For the text-containing cell, return its midpoint in (X, Y) coordinate format. 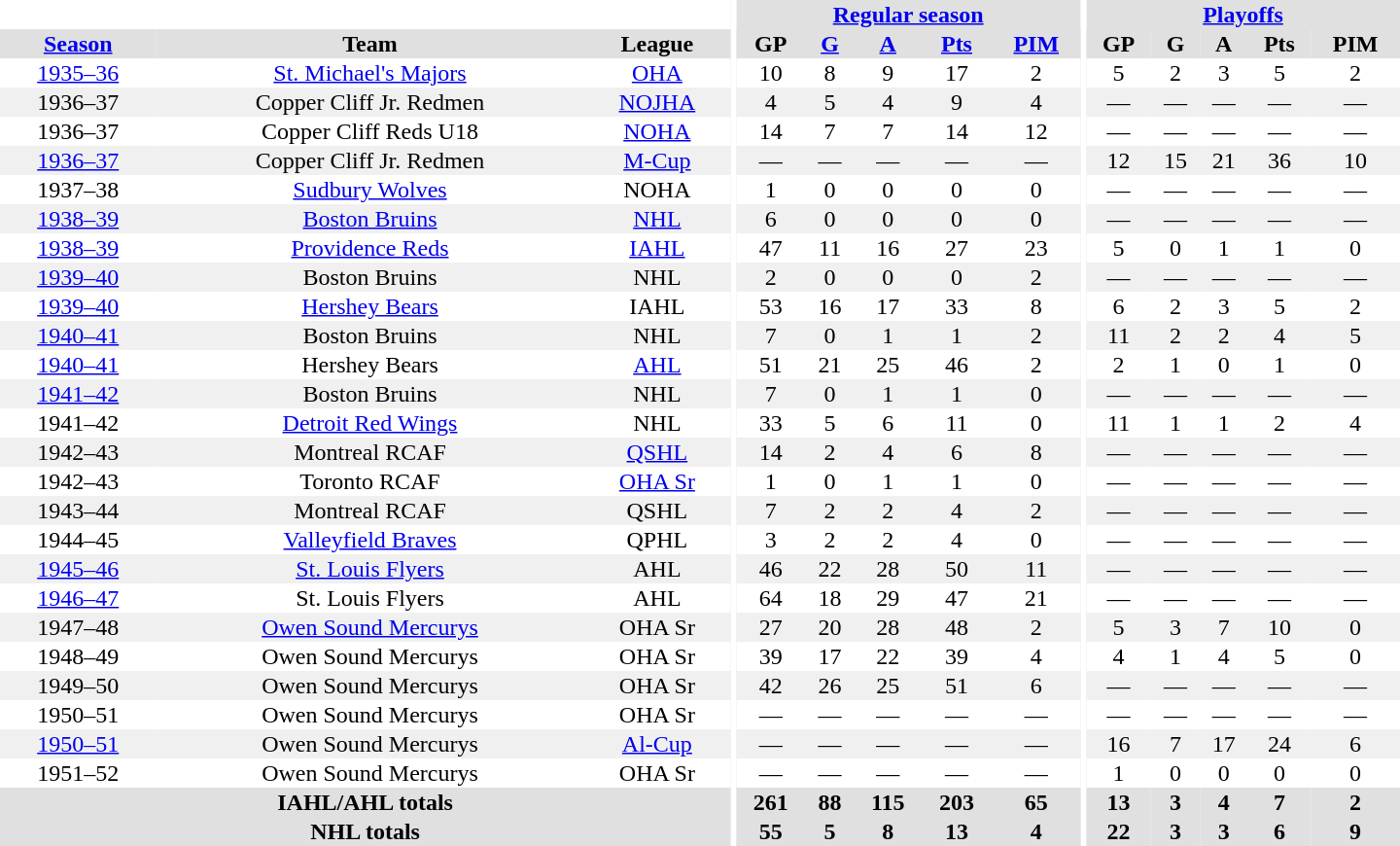
Sudbury Wolves (369, 190)
65 (1036, 802)
1945–46 (78, 569)
64 (771, 598)
203 (957, 802)
Detroit Red Wings (369, 423)
Toronto RCAF (369, 481)
M-Cup (657, 160)
42 (771, 686)
Providence Reds (369, 248)
115 (888, 802)
50 (957, 569)
QPHL (657, 540)
1949–50 (78, 686)
Season (78, 44)
55 (771, 831)
1943–44 (78, 511)
1946–47 (78, 598)
1948–49 (78, 656)
Playoffs (1242, 15)
NOJHA (657, 102)
Regular season (908, 15)
1951–52 (78, 773)
36 (1279, 160)
24 (1279, 744)
OHA (657, 73)
261 (771, 802)
1937–38 (78, 190)
Valleyfield Braves (369, 540)
Copper Cliff Reds U18 (369, 131)
1935–36 (78, 73)
1944–45 (78, 540)
St. Michael's Majors (369, 73)
23 (1036, 248)
18 (830, 598)
29 (888, 598)
26 (830, 686)
IAHL/AHL totals (366, 802)
Team (369, 44)
20 (830, 627)
53 (771, 306)
15 (1175, 160)
Al-Cup (657, 744)
48 (957, 627)
1947–48 (78, 627)
League (657, 44)
88 (830, 802)
NHL totals (366, 831)
